Determine the (x, y) coordinate at the center of the cell enclosing the given text.  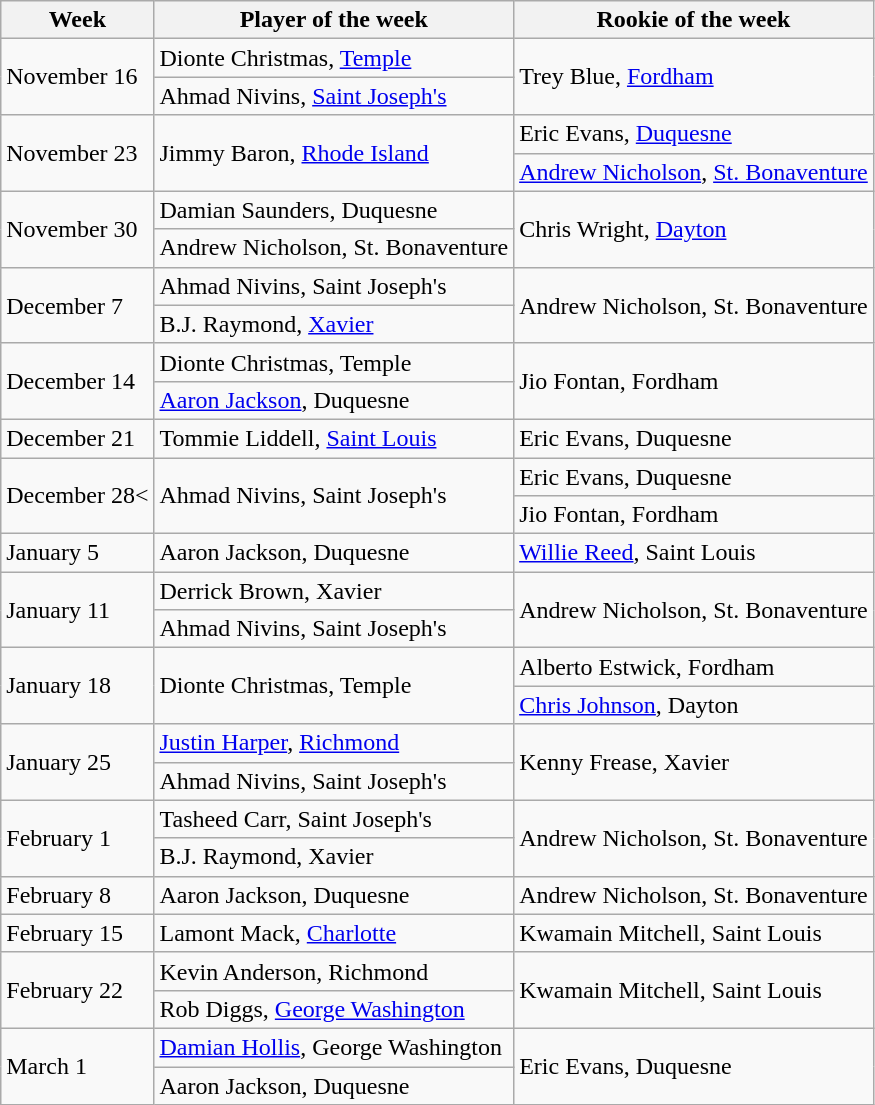
January 11 (78, 610)
December 21 (78, 438)
Alberto Estwick, Fordham (694, 667)
November 30 (78, 229)
December 28< (78, 496)
Chris Johnson, Dayton (694, 705)
February 1 (78, 838)
February 22 (78, 990)
Jimmy Baron, Rhode Island (334, 153)
Kevin Anderson, Richmond (334, 971)
Chris Wright, Dayton (694, 229)
December 7 (78, 305)
Willie Reed, Saint Louis (694, 553)
Kenny Frease, Xavier (694, 762)
Rookie of the week (694, 20)
Player of the week (334, 20)
February 8 (78, 895)
March 1 (78, 1066)
Lamont Mack, Charlotte (334, 933)
January 5 (78, 553)
Damian Hollis, George Washington (334, 1047)
January 18 (78, 686)
Rob Diggs, George Washington (334, 1009)
Week (78, 20)
January 25 (78, 762)
Trey Blue, Fordham (694, 77)
Tommie Liddell, Saint Louis (334, 438)
Justin Harper, Richmond (334, 743)
November 16 (78, 77)
Tasheed Carr, Saint Joseph's (334, 819)
Derrick Brown, Xavier (334, 591)
February 15 (78, 933)
December 14 (78, 381)
November 23 (78, 153)
Damian Saunders, Duquesne (334, 210)
